Return [x, y] of the center of cell containing provided text 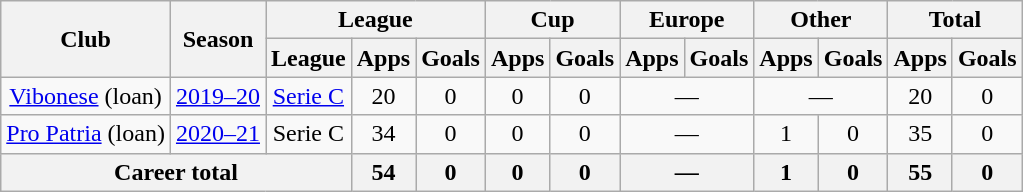
Other [821, 20]
Total [955, 20]
54 [383, 172]
55 [920, 172]
Vibonese (loan) [86, 96]
2019–20 [218, 96]
Pro Patria (loan) [86, 134]
Europe [687, 20]
Career total [176, 172]
35 [920, 134]
Cup [552, 20]
Season [218, 39]
34 [383, 134]
Club [86, 39]
2020–21 [218, 134]
